Pinpoint the cell where the given text exists, returning its [x, y] midpoint coordinate. 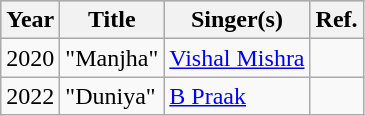
2020 [30, 58]
2022 [30, 96]
Year [30, 20]
B Praak [237, 96]
Singer(s) [237, 20]
"Manjha" [112, 58]
Vishal Mishra [237, 58]
Title [112, 20]
"Duniya" [112, 96]
Ref. [336, 20]
